Return the (x, y) coordinate for the center point of the cell that contains the specified text.  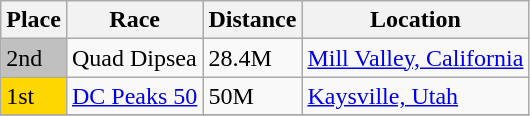
Place (34, 20)
2nd (34, 58)
28.4M (252, 58)
50M (252, 96)
Mill Valley, California (416, 58)
Kaysville, Utah (416, 96)
Quad Dipsea (134, 58)
Location (416, 20)
Race (134, 20)
DC Peaks 50 (134, 96)
1st (34, 96)
Distance (252, 20)
